Return the [x, y] coordinate for the center point of the cell that contains the specified text.  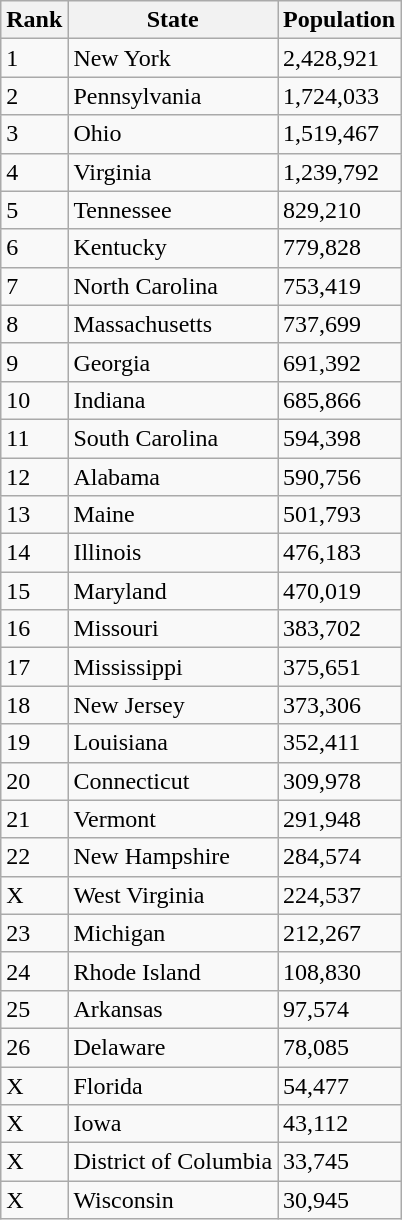
Michigan [173, 933]
Rhode Island [173, 971]
Maryland [173, 591]
13 [34, 515]
6 [34, 248]
Georgia [173, 362]
North Carolina [173, 286]
737,699 [340, 324]
7 [34, 286]
Tennessee [173, 210]
Louisiana [173, 743]
476,183 [340, 553]
15 [34, 591]
470,019 [340, 591]
24 [34, 971]
4 [34, 172]
Wisconsin [173, 1200]
1,239,792 [340, 172]
Rank [34, 20]
New Jersey [173, 705]
8 [34, 324]
97,574 [340, 1009]
20 [34, 781]
779,828 [340, 248]
691,392 [340, 362]
9 [34, 362]
2,428,921 [340, 58]
5 [34, 210]
594,398 [340, 438]
State [173, 20]
West Virginia [173, 895]
501,793 [340, 515]
18 [34, 705]
17 [34, 667]
1 [34, 58]
South Carolina [173, 438]
2 [34, 96]
54,477 [340, 1085]
212,267 [340, 933]
New Hampshire [173, 857]
Population [340, 20]
Florida [173, 1085]
16 [34, 629]
District of Columbia [173, 1162]
26 [34, 1047]
30,945 [340, 1200]
22 [34, 857]
352,411 [340, 743]
309,978 [340, 781]
Missouri [173, 629]
Pennsylvania [173, 96]
Connecticut [173, 781]
Mississippi [173, 667]
19 [34, 743]
14 [34, 553]
Delaware [173, 1047]
25 [34, 1009]
Vermont [173, 819]
373,306 [340, 705]
Iowa [173, 1124]
Massachusetts [173, 324]
Kentucky [173, 248]
383,702 [340, 629]
Maine [173, 515]
590,756 [340, 477]
829,210 [340, 210]
New York [173, 58]
Ohio [173, 134]
375,651 [340, 667]
23 [34, 933]
Illinois [173, 553]
3 [34, 134]
Indiana [173, 400]
Alabama [173, 477]
10 [34, 400]
78,085 [340, 1047]
Arkansas [173, 1009]
291,948 [340, 819]
11 [34, 438]
108,830 [340, 971]
1,519,467 [340, 134]
21 [34, 819]
224,537 [340, 895]
12 [34, 477]
33,745 [340, 1162]
685,866 [340, 400]
753,419 [340, 286]
1,724,033 [340, 96]
284,574 [340, 857]
Virginia [173, 172]
43,112 [340, 1124]
